From the cell containing the given text, extract its center point as (x, y) coordinate. 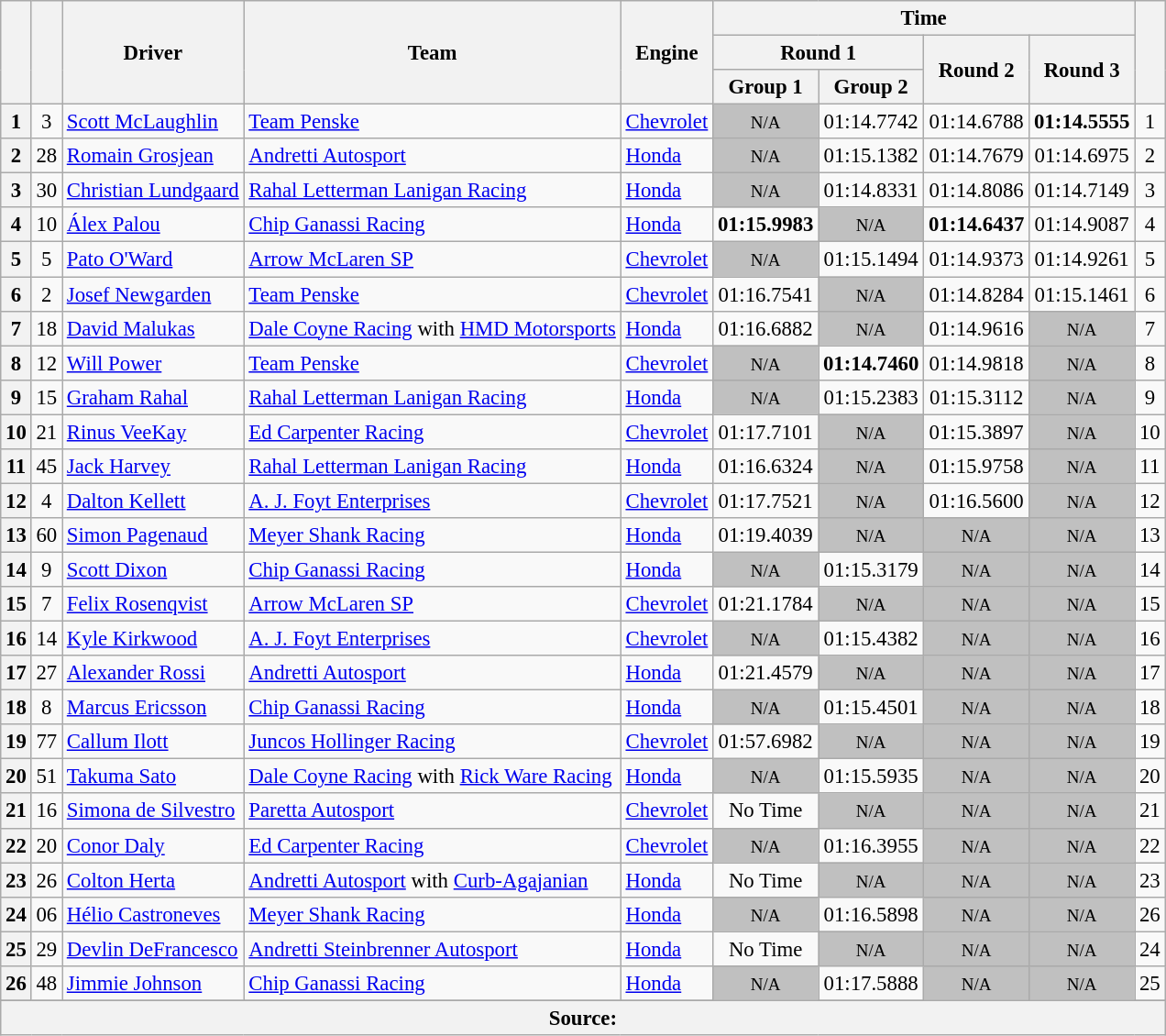
Team (433, 53)
Engine (666, 53)
01:21.4579 (766, 673)
01:16.3955 (871, 845)
Scott McLaughlin (154, 122)
Takuma Sato (154, 777)
01:57.6982 (766, 742)
Scott Dixon (154, 569)
01:15.9758 (977, 467)
Christian Lundgaard (154, 191)
Pato O'Ward (154, 259)
27 (46, 673)
Dale Coyne Racing with Rick Ware Racing (433, 777)
Kyle Kirkwood (154, 639)
Dalton Kellett (154, 501)
77 (46, 742)
01:15.2383 (871, 397)
45 (46, 467)
Callum Ilott (154, 742)
Rinus VeeKay (154, 432)
01:14.8086 (977, 191)
01:17.7521 (766, 501)
06 (46, 914)
Colton Herta (154, 880)
01:15.1494 (871, 259)
28 (46, 156)
Andretti Autosport with Curb-Agajanian (433, 880)
Round 2 (977, 70)
Paretta Autosport (433, 811)
01:16.7541 (766, 294)
Jimmie Johnson (154, 984)
Alexander Rossi (154, 673)
01:17.7101 (766, 432)
Devlin DeFrancesco (154, 949)
01:15.5935 (871, 777)
Simon Pagenaud (154, 535)
01:16.5600 (977, 501)
01:15.3897 (977, 432)
01:21.1784 (766, 604)
Juncos Hollinger Racing (433, 742)
Round 3 (1082, 70)
01:14.6975 (1082, 156)
01:14.8284 (977, 294)
01:19.4039 (766, 535)
01:14.9373 (977, 259)
01:15.4501 (871, 708)
Round 1 (819, 53)
Conor Daly (154, 845)
Felix Rosenqvist (154, 604)
01:15.3179 (871, 569)
01:14.6788 (977, 122)
Álex Palou (154, 225)
Hélio Castroneves (154, 914)
Source: (583, 1018)
29 (46, 949)
Will Power (154, 363)
01:16.6882 (766, 328)
Marcus Ericsson (154, 708)
01:14.5555 (1082, 122)
01:14.9616 (977, 328)
01:14.8331 (871, 191)
01:14.7679 (977, 156)
30 (46, 191)
01:14.9818 (977, 363)
Driver (154, 53)
01:17.5888 (871, 984)
01:14.9261 (1082, 259)
01:15.4382 (871, 639)
Jack Harvey (154, 467)
Simona de Silvestro (154, 811)
01:14.9087 (1082, 225)
60 (46, 535)
Time (924, 18)
David Malukas (154, 328)
Josef Newgarden (154, 294)
01:15.1461 (1082, 294)
Group 1 (766, 87)
Romain Grosjean (154, 156)
Group 2 (871, 87)
01:16.6324 (766, 467)
01:15.1382 (871, 156)
01:15.9983 (766, 225)
Andretti Steinbrenner Autosport (433, 949)
01:14.7460 (871, 363)
Dale Coyne Racing with HMD Motorsports (433, 328)
01:14.7742 (871, 122)
51 (46, 777)
01:14.6437 (977, 225)
01:14.7149 (1082, 191)
01:16.5898 (871, 914)
48 (46, 984)
01:15.3112 (977, 397)
Graham Rahal (154, 397)
